From the cell containing the given text, extract its center point as [X, Y] coordinate. 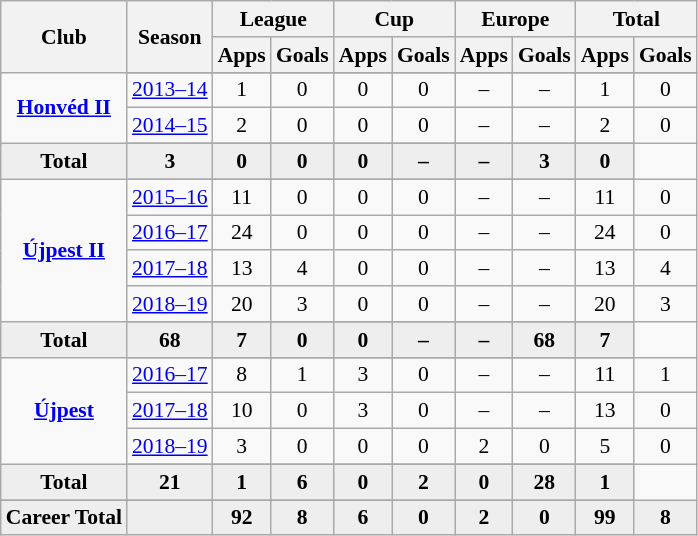
Honvéd II [64, 108]
Club [64, 36]
10 [242, 411]
Season [170, 36]
2014–15 [170, 126]
99 [605, 518]
Europe [516, 19]
Cup [394, 19]
28 [544, 482]
Újpest II [64, 250]
5 [605, 447]
2015–16 [170, 197]
92 [242, 518]
Újpest [64, 410]
21 [170, 482]
League [274, 19]
Career Total [64, 518]
2013–14 [170, 90]
